Provide the (X, Y) coordinate of the cell's center where the given text is located.  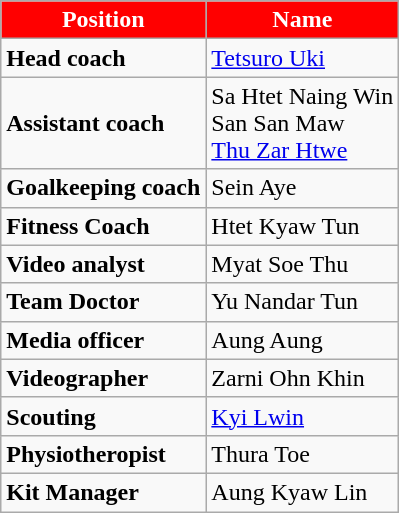
Fitness Coach (104, 226)
Scouting (104, 416)
Yu Nandar Tun (302, 302)
Htet Kyaw Tun (302, 226)
Team Doctor (104, 302)
Thura Toe (302, 454)
Assistant coach (104, 123)
Physiotheropist (104, 454)
Video analyst (104, 264)
Position (104, 20)
Aung Kyaw Lin (302, 492)
Kit Manager (104, 492)
Videographer (104, 378)
Kyi Lwin (302, 416)
Sein Aye (302, 188)
Goalkeeping coach (104, 188)
Myat Soe Thu (302, 264)
Aung Aung (302, 340)
Media officer (104, 340)
Name (302, 20)
Tetsuro Uki (302, 58)
Sa Htet Naing Win San San Maw Thu Zar Htwe (302, 123)
Zarni Ohn Khin (302, 378)
Head coach (104, 58)
